Extract the (x, y) coordinate from the center of the cell holding the provided text.  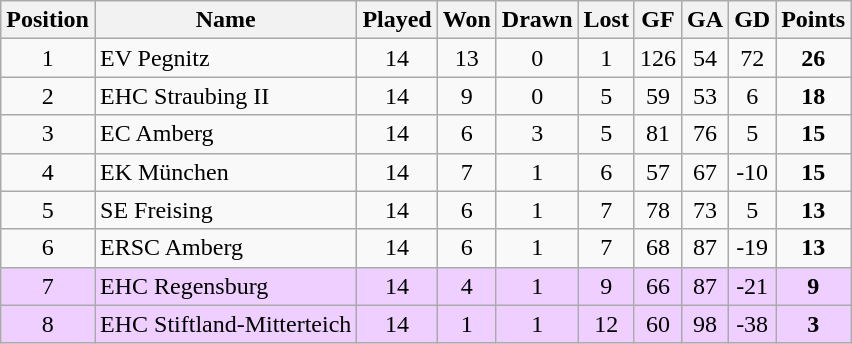
53 (706, 96)
2 (48, 96)
-38 (752, 324)
-21 (752, 286)
GA (706, 20)
59 (658, 96)
72 (752, 58)
8 (48, 324)
126 (658, 58)
SE Freising (225, 210)
Won (466, 20)
81 (658, 134)
57 (658, 172)
98 (706, 324)
GD (752, 20)
18 (814, 96)
67 (706, 172)
GF (658, 20)
Name (225, 20)
78 (658, 210)
12 (606, 324)
-19 (752, 248)
76 (706, 134)
26 (814, 58)
68 (658, 248)
EK München (225, 172)
Played (397, 20)
60 (658, 324)
Drawn (537, 20)
EC Amberg (225, 134)
66 (658, 286)
ERSC Amberg (225, 248)
EV Pegnitz (225, 58)
-10 (752, 172)
EHC Regensburg (225, 286)
Points (814, 20)
73 (706, 210)
EHC Straubing II (225, 96)
54 (706, 58)
Position (48, 20)
Lost (606, 20)
EHC Stiftland-Mitterteich (225, 324)
